Provide the (x, y) coordinate of the cell's center where the given text is located.  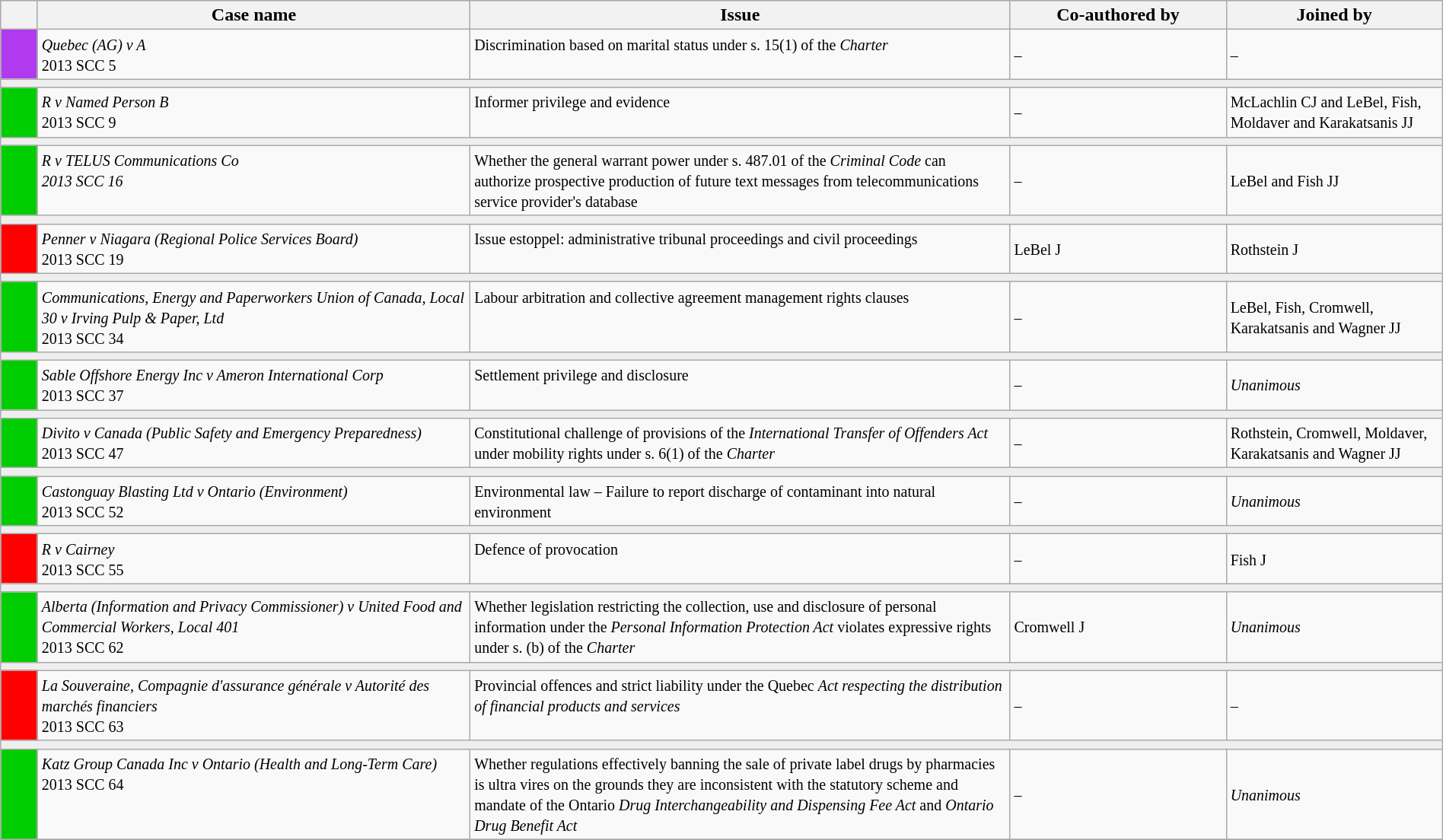
Joined by (1334, 15)
Case name (253, 15)
McLachlin CJ and LeBel, Fish, Moldaver and Karakatsanis JJ (1334, 113)
R v Cairney 2013 SCC 55 (253, 558)
Issue estoppel: administrative tribunal proceedings and civil proceedings (740, 248)
Communications, Energy and Paperworkers Union of Canada, Local 30 v Irving Pulp & Paper, Ltd 2013 SCC 34 (253, 317)
Provincial offences and strict liability under the Quebec Act respecting the distribution of financial products and services (740, 705)
Discrimination based on marital status under s. 15(1) of the Charter (740, 55)
Rothstein J (1334, 248)
Co-authored by (1118, 15)
Informer privilege and evidence (740, 113)
Penner v Niagara (Regional Police Services Board) 2013 SCC 19 (253, 248)
Katz Group Canada Inc v Ontario (Health and Long-Term Care) 2013 SCC 64 (253, 794)
Quebec (AG) v A 2013 SCC 5 (253, 55)
Cromwell J (1118, 627)
Defence of provocation (740, 558)
Sable Offshore Energy Inc v Ameron International Corp 2013 SCC 37 (253, 385)
Alberta (Information and Privacy Commissioner) v United Food and Commercial Workers, Local 401 2013 SCC 62 (253, 627)
R v Named Person B 2013 SCC 9 (253, 113)
LeBel and Fish JJ (1334, 180)
LeBel, Fish, Cromwell, Karakatsanis and Wagner JJ (1334, 317)
Settlement privilege and disclosure (740, 385)
R v TELUS Communications Co 2013 SCC 16 (253, 180)
Divito v Canada (Public Safety and Emergency Preparedness) 2013 SCC 47 (253, 443)
Constitutional challenge of provisions of the International Transfer of Offenders Act under mobility rights under s. 6(1) of the Charter (740, 443)
LeBel J (1118, 248)
Fish J (1334, 558)
La Souveraine, Compagnie d'assurance générale v Autorité des marchés financiers 2013 SCC 63 (253, 705)
Issue (740, 15)
Environmental law – Failure to report discharge of contaminant into natural environment (740, 501)
Castonguay Blasting Ltd v Ontario (Environment) 2013 SCC 52 (253, 501)
Labour arbitration and collective agreement management rights clauses (740, 317)
Rothstein, Cromwell, Moldaver, Karakatsanis and Wagner JJ (1334, 443)
